From the cell containing the given text, extract its center point as (x, y) coordinate. 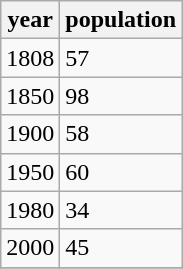
1950 (30, 172)
34 (121, 210)
98 (121, 96)
57 (121, 58)
58 (121, 134)
60 (121, 172)
year (30, 20)
1808 (30, 58)
1980 (30, 210)
1900 (30, 134)
1850 (30, 96)
population (121, 20)
2000 (30, 248)
45 (121, 248)
